Scan for the cell matching the given text and deliver its (x, y) coordinate at center. 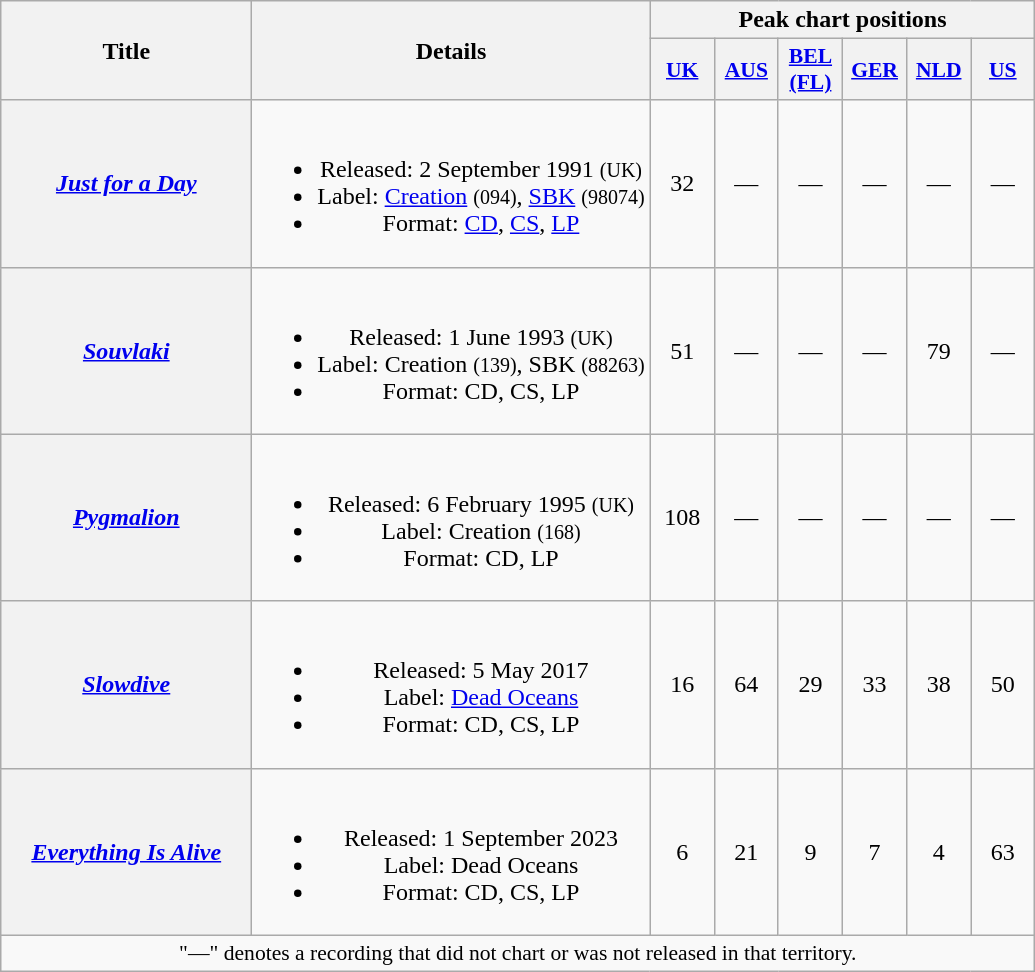
NLD (939, 70)
Peak chart positions (842, 20)
33 (875, 684)
Souvlaki (126, 350)
7 (875, 852)
9 (810, 852)
50 (1003, 684)
38 (939, 684)
BEL(FL) (810, 70)
63 (1003, 852)
21 (746, 852)
64 (746, 684)
6 (682, 852)
Title (126, 50)
Released: 2 September 1991 (UK)Label: Creation (094), SBK (98074)Format: CD, CS, LP (451, 184)
32 (682, 184)
Released: 5 May 2017Label: Dead OceansFormat: CD, CS, LP (451, 684)
US (1003, 70)
Pygmalion (126, 518)
Released: 1 September 2023Label: Dead OceansFormat: CD, CS, LP (451, 852)
4 (939, 852)
79 (939, 350)
Details (451, 50)
16 (682, 684)
29 (810, 684)
Everything Is Alive (126, 852)
108 (682, 518)
UK (682, 70)
Released: 1 June 1993 (UK)Label: Creation (139), SBK (88263)Format: CD, CS, LP (451, 350)
"—" denotes a recording that did not chart or was not released in that territory. (518, 953)
Just for a Day (126, 184)
AUS (746, 70)
Slowdive (126, 684)
51 (682, 350)
Released: 6 February 1995 (UK)Label: Creation (168)Format: CD, LP (451, 518)
GER (875, 70)
